Scan for the cell matching the given text and deliver its (X, Y) coordinate at center. 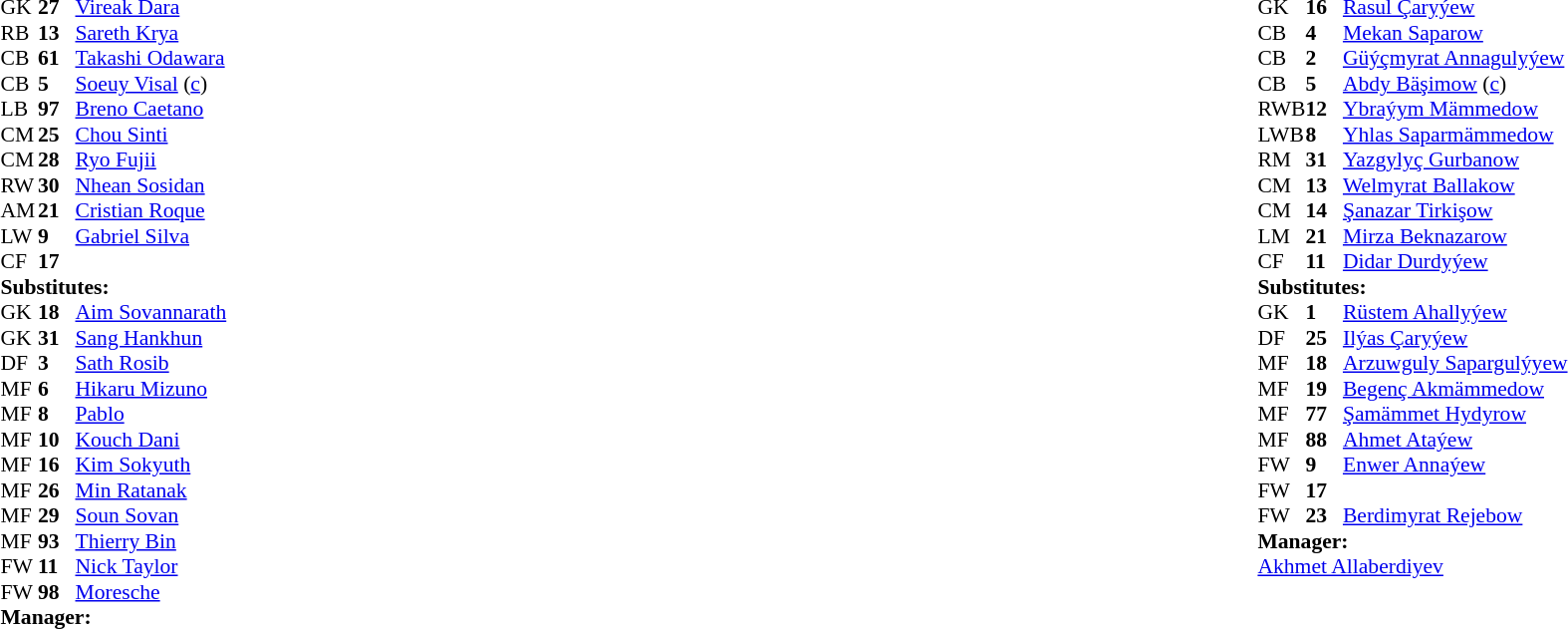
Nhean Sosidan (151, 185)
Kouch Dani (151, 440)
30 (57, 185)
Kim Sokyuth (151, 466)
19 (1324, 389)
LB (19, 109)
14 (1324, 210)
Min Ratanak (151, 490)
Moresche (151, 592)
Güýçmyrat Annagulyýew (1455, 59)
Aim Sovannarath (151, 312)
Arzuwguly Sapargulýyew (1455, 364)
Sang Hankhun (151, 338)
Sareth Krya (151, 33)
LWB (1281, 135)
97 (57, 109)
Ryo Fujii (151, 160)
RWB (1281, 109)
Soeuy Visal (c) (151, 84)
LM (1281, 236)
Mirza Beknazarow (1455, 236)
Abdy Bäşimow (c) (1455, 84)
Cristian Roque (151, 210)
26 (57, 490)
Sath Rosib (151, 364)
Enwer Annaýew (1455, 466)
28 (57, 160)
12 (1324, 109)
Didar Durdyýew (1455, 262)
Nick Taylor (151, 567)
LW (19, 236)
10 (57, 440)
Welmyrat Ballakow (1455, 185)
Rüstem Ahallyýew (1455, 312)
4 (1324, 33)
Mekan Saparow (1455, 33)
AM (19, 210)
16 (57, 466)
Thierry Bin (151, 541)
Şamämmet Hydyrow (1455, 414)
3 (57, 364)
Hikaru Mizuno (151, 389)
Chou Sinti (151, 135)
61 (57, 59)
Ybraýym Mämmedow (1455, 109)
Yhlas Saparmämmedow (1455, 135)
Breno Caetano (151, 109)
Ilýas Çaryýew (1455, 338)
23 (1324, 515)
Ahmet Ataýew (1455, 440)
Takashi Odawara (151, 59)
Begenç Akmämmedow (1455, 389)
Gabriel Silva (151, 236)
6 (57, 389)
Soun Sovan (151, 515)
Manager: (1413, 541)
RW (19, 185)
Pablo (151, 414)
RB (19, 33)
RM (1281, 160)
77 (1324, 414)
88 (1324, 440)
29 (57, 515)
93 (57, 541)
Akhmet Allaberdiyev (1413, 567)
1 (1324, 312)
Berdimyrat Rejebow (1455, 515)
98 (57, 592)
Şanazar Tirkişow (1455, 210)
2 (1324, 59)
Yazgylyç Gurbanow (1455, 160)
